Scan for the cell matching the given text and deliver its (X, Y) coordinate at center. 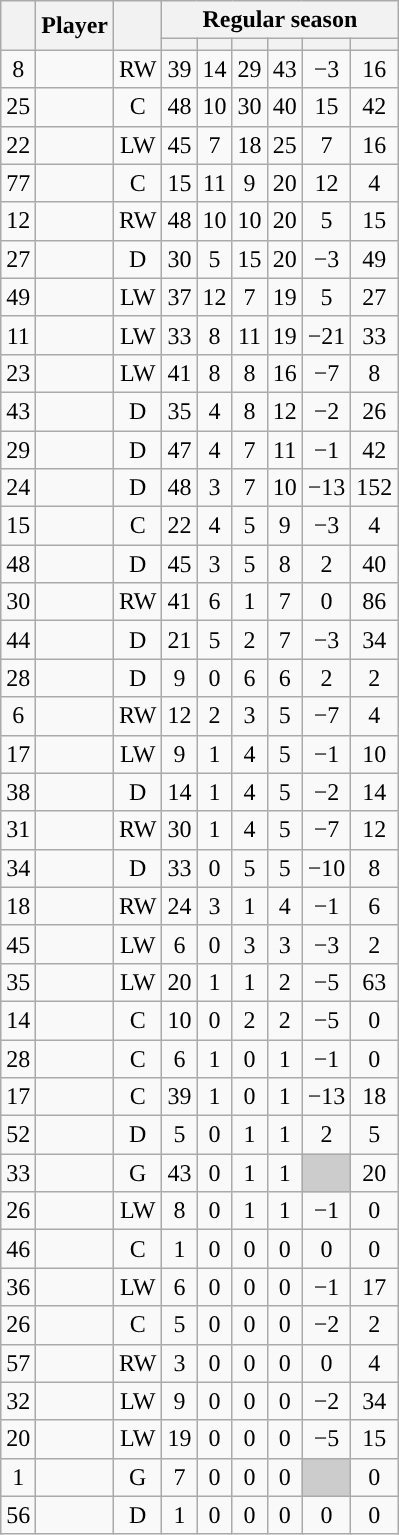
31 (18, 830)
63 (374, 982)
77 (18, 183)
−21 (326, 335)
Player (75, 26)
21 (180, 640)
Regular season (280, 20)
44 (18, 640)
−10 (326, 868)
46 (18, 1249)
23 (18, 373)
32 (18, 1401)
57 (18, 1363)
56 (18, 1515)
47 (180, 449)
86 (374, 602)
36 (18, 1287)
152 (374, 488)
38 (18, 792)
37 (180, 297)
52 (18, 1135)
